Output the (X, Y) coordinate of the center of the cell containing the given text.  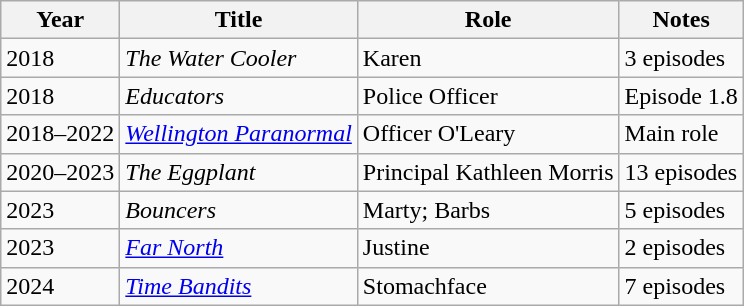
Far North (239, 248)
Police Officer (488, 96)
3 episodes (681, 58)
The Eggplant (239, 172)
Marty; Barbs (488, 210)
Main role (681, 134)
Notes (681, 20)
Principal Kathleen Morris (488, 172)
5 episodes (681, 210)
7 episodes (681, 286)
The Water Cooler (239, 58)
Officer O'Leary (488, 134)
Bouncers (239, 210)
Episode 1.8 (681, 96)
2024 (60, 286)
Justine (488, 248)
13 episodes (681, 172)
2020–2023 (60, 172)
Title (239, 20)
Year (60, 20)
Educators (239, 96)
Time Bandits (239, 286)
Karen (488, 58)
2018–2022 (60, 134)
Wellington Paranormal (239, 134)
Stomachface (488, 286)
Role (488, 20)
2 episodes (681, 248)
